Detect which cell encompasses the target text, then output its [x, y] center coordinate. 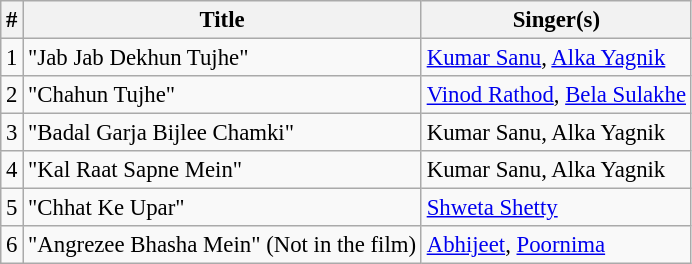
6 [12, 245]
1 [12, 58]
Vinod Rathod, Bela Sulakhe [556, 95]
Title [222, 20]
"Kal Raat Sapne Mein" [222, 170]
5 [12, 208]
"Angrezee Bhasha Mein" (Not in the film) [222, 245]
"Chhat Ke Upar" [222, 208]
3 [12, 133]
4 [12, 170]
2 [12, 95]
"Chahun Tujhe" [222, 95]
Singer(s) [556, 20]
# [12, 20]
"Jab Jab Dekhun Tujhe" [222, 58]
Abhijeet, Poornima [556, 245]
"Badal Garja Bijlee Chamki" [222, 133]
Shweta Shetty [556, 208]
